Output the (x, y) coordinate of the center of the cell containing the given text.  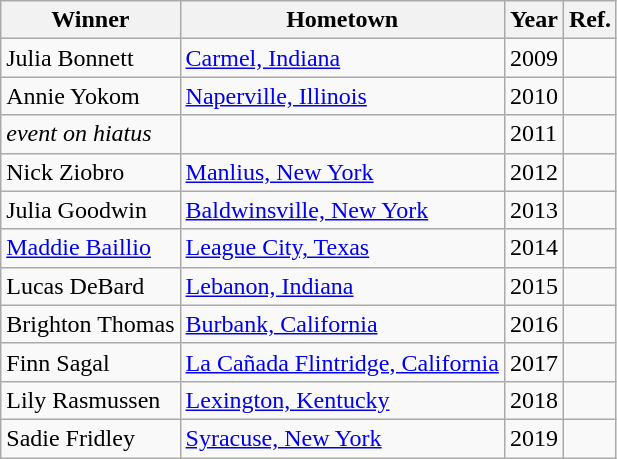
Annie Yokom (90, 96)
Nick Ziobro (90, 172)
League City, Texas (342, 248)
event on hiatus (90, 134)
2015 (534, 286)
La Cañada Flintridge, California (342, 362)
Lexington, Kentucky (342, 400)
Finn Sagal (90, 362)
Winner (90, 20)
Julia Goodwin (90, 210)
Lucas DeBard (90, 286)
2009 (534, 58)
Burbank, California (342, 324)
Brighton Thomas (90, 324)
2012 (534, 172)
Maddie Baillio (90, 248)
2016 (534, 324)
Hometown (342, 20)
Ref. (590, 20)
Carmel, Indiana (342, 58)
Baldwinsville, New York (342, 210)
2010 (534, 96)
Sadie Fridley (90, 438)
2013 (534, 210)
2017 (534, 362)
Naperville, Illinois (342, 96)
Syracuse, New York (342, 438)
2019 (534, 438)
2018 (534, 400)
Lily Rasmussen (90, 400)
Year (534, 20)
Lebanon, Indiana (342, 286)
2014 (534, 248)
Julia Bonnett (90, 58)
Manlius, New York (342, 172)
2011 (534, 134)
